Extract the [X, Y] coordinate from the center of the cell holding the provided text.  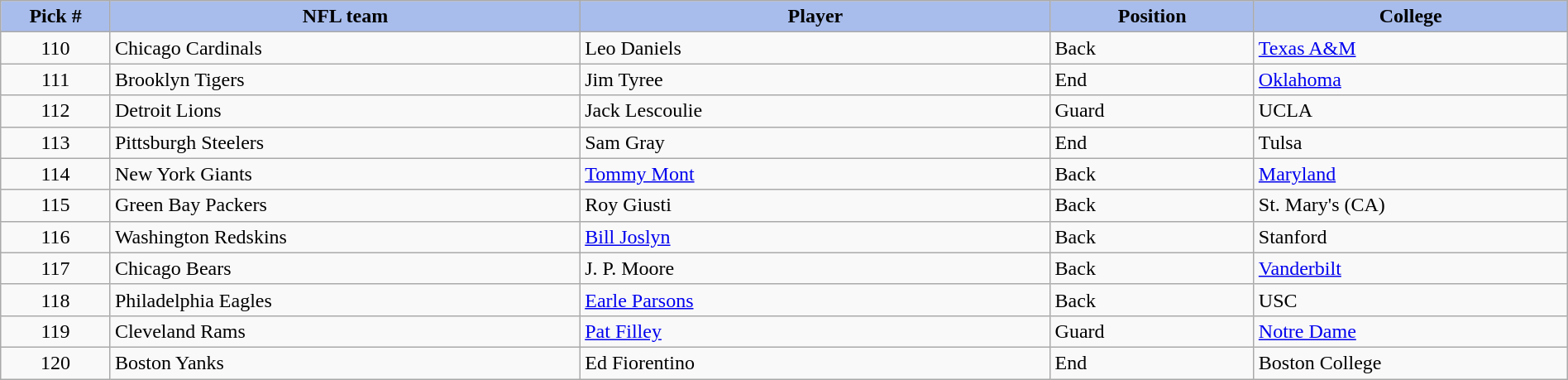
112 [56, 111]
St. Mary's (CA) [1411, 205]
Boston College [1411, 363]
Pick # [56, 17]
Earle Parsons [815, 300]
114 [56, 174]
Notre Dame [1411, 331]
110 [56, 48]
Pittsburgh Steelers [345, 142]
111 [56, 79]
Oklahoma [1411, 79]
Stanford [1411, 237]
USC [1411, 300]
115 [56, 205]
NFL team [345, 17]
119 [56, 331]
113 [56, 142]
Player [815, 17]
Ed Fiorentino [815, 363]
116 [56, 237]
Texas A&M [1411, 48]
UCLA [1411, 111]
118 [56, 300]
Green Bay Packers [345, 205]
Washington Redskins [345, 237]
Cleveland Rams [345, 331]
Sam Gray [815, 142]
College [1411, 17]
Chicago Cardinals [345, 48]
Jack Lescoulie [815, 111]
Detroit Lions [345, 111]
Vanderbilt [1411, 268]
Jim Tyree [815, 79]
J. P. Moore [815, 268]
Tommy Mont [815, 174]
Tulsa [1411, 142]
Roy Giusti [815, 205]
Leo Daniels [815, 48]
Position [1152, 17]
117 [56, 268]
Brooklyn Tigers [345, 79]
Chicago Bears [345, 268]
Boston Yanks [345, 363]
120 [56, 363]
Maryland [1411, 174]
Bill Joslyn [815, 237]
Philadelphia Eagles [345, 300]
Pat Filley [815, 331]
New York Giants [345, 174]
